Detect which cell encompasses the target text, then output its (x, y) center coordinate. 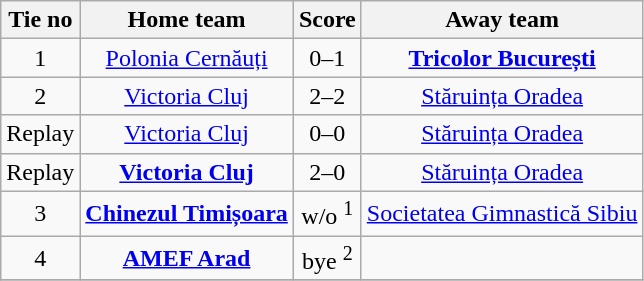
AMEF Arad (187, 258)
bye 2 (327, 258)
Tie no (40, 20)
Societatea Gimnastică Sibiu (502, 214)
Score (327, 20)
Tricolor București (502, 58)
0–1 (327, 58)
Away team (502, 20)
2–0 (327, 172)
0–0 (327, 134)
Home team (187, 20)
Chinezul Timișoara (187, 214)
3 (40, 214)
w/o 1 (327, 214)
2 (40, 96)
4 (40, 258)
2–2 (327, 96)
Polonia Cernăuți (187, 58)
1 (40, 58)
